Extract the (x, y) coordinate from the center of the cell holding the provided text.  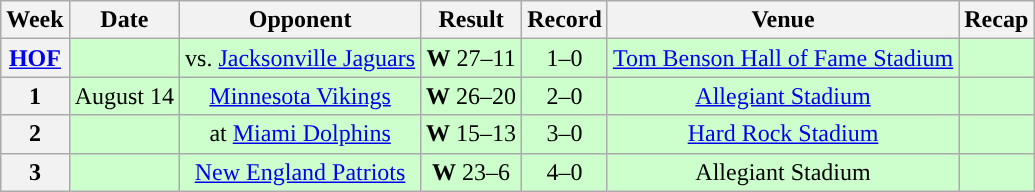
Record (565, 20)
Recap (996, 20)
W 23–6 (472, 172)
Week (35, 20)
Hard Rock Stadium (782, 134)
1–0 (565, 58)
Venue (782, 20)
August 14 (124, 96)
3–0 (565, 134)
New England Patriots (300, 172)
2–0 (565, 96)
W 26–20 (472, 96)
Minnesota Vikings (300, 96)
Result (472, 20)
HOF (35, 58)
W 15–13 (472, 134)
Tom Benson Hall of Fame Stadium (782, 58)
W 27–11 (472, 58)
vs. Jacksonville Jaguars (300, 58)
Opponent (300, 20)
1 (35, 96)
Date (124, 20)
at Miami Dolphins (300, 134)
4–0 (565, 172)
3 (35, 172)
2 (35, 134)
